Pinpoint the cell where the given text exists, returning its (x, y) midpoint coordinate. 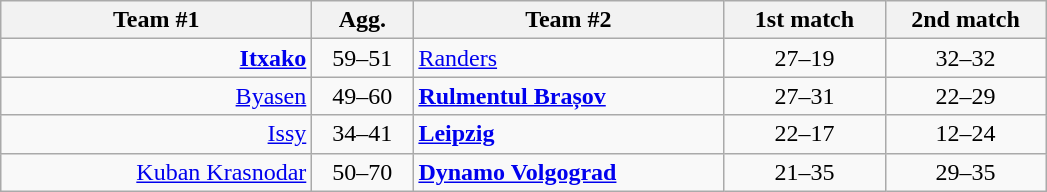
Leipzig (568, 134)
59–51 (362, 58)
2nd match (966, 20)
21–35 (804, 172)
22–29 (966, 96)
Itxako (156, 58)
Agg. (362, 20)
Team #2 (568, 20)
Dynamo Volgograd (568, 172)
49–60 (362, 96)
32–32 (966, 58)
50–70 (362, 172)
27–19 (804, 58)
22–17 (804, 134)
29–35 (966, 172)
Kuban Krasnodar (156, 172)
Issy (156, 134)
34–41 (362, 134)
1st match (804, 20)
27–31 (804, 96)
12–24 (966, 134)
Rulmentul Brașov (568, 96)
Byasen (156, 96)
Randers (568, 58)
Team #1 (156, 20)
